Output the (X, Y) coordinate of the center of the cell containing the given text.  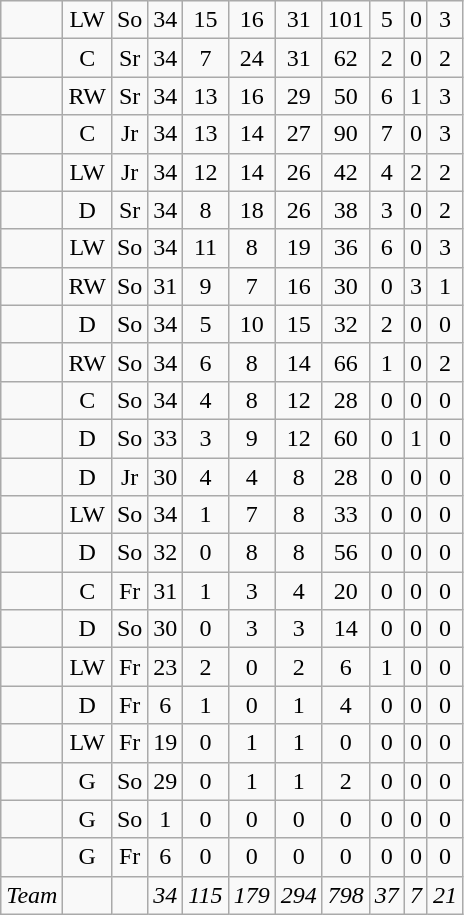
62 (346, 58)
20 (346, 591)
24 (252, 58)
11 (206, 248)
90 (346, 134)
60 (346, 438)
50 (346, 96)
42 (346, 172)
101 (346, 20)
21 (444, 895)
36 (346, 248)
294 (298, 895)
179 (252, 895)
27 (298, 134)
798 (346, 895)
115 (206, 895)
23 (166, 667)
56 (346, 553)
38 (346, 210)
10 (252, 324)
18 (252, 210)
37 (386, 895)
Team (32, 895)
66 (346, 362)
